Pinpoint the cell where the given text exists, returning its (x, y) midpoint coordinate. 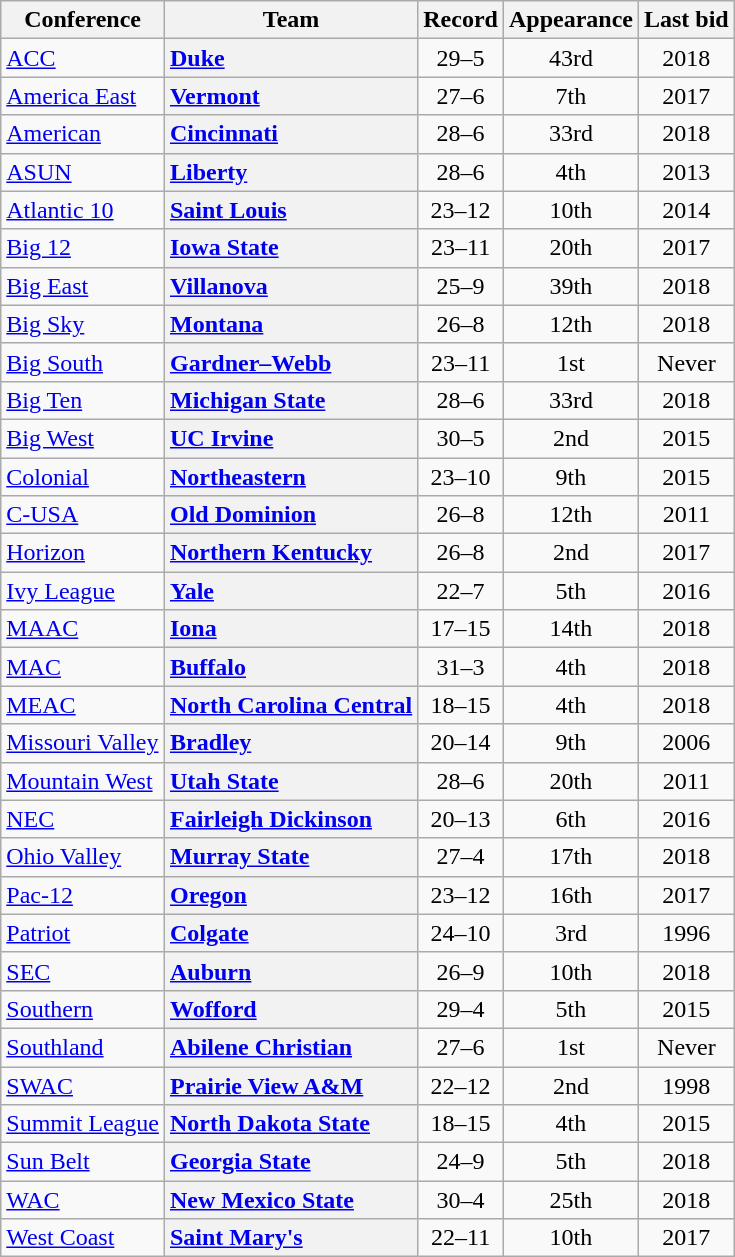
Iona (290, 629)
2013 (686, 172)
2014 (686, 210)
Iowa State (290, 248)
Old Dominion (290, 515)
Pac-12 (83, 895)
Fairleigh Dickinson (290, 819)
23–10 (461, 477)
17–15 (461, 629)
30–5 (461, 438)
1996 (686, 933)
39th (570, 286)
Colgate (290, 933)
29–4 (461, 1009)
17th (570, 857)
American (83, 134)
Saint Louis (290, 210)
MEAC (83, 705)
24–9 (461, 1162)
Oregon (290, 895)
Sun Belt (83, 1162)
3rd (570, 933)
Big West (83, 438)
Big Sky (83, 324)
Utah State (290, 781)
7th (570, 96)
Montana (290, 324)
43rd (570, 58)
Southland (83, 1047)
22–12 (461, 1085)
Record (461, 20)
Big South (83, 362)
West Coast (83, 1238)
22–7 (461, 591)
26–9 (461, 971)
Wofford (290, 1009)
SWAC (83, 1085)
Patriot (83, 933)
29–5 (461, 58)
2006 (686, 743)
Horizon (83, 553)
27–4 (461, 857)
Murray State (290, 857)
Abilene Christian (290, 1047)
Northern Kentucky (290, 553)
22–11 (461, 1238)
1998 (686, 1085)
30–4 (461, 1200)
Bradley (290, 743)
ASUN (83, 172)
Ohio Valley (83, 857)
25–9 (461, 286)
Buffalo (290, 667)
Colonial (83, 477)
Atlantic 10 (83, 210)
WAC (83, 1200)
Prairie View A&M (290, 1085)
Big 12 (83, 248)
North Dakota State (290, 1124)
Southern (83, 1009)
Yale (290, 591)
New Mexico State (290, 1200)
Gardner–Webb (290, 362)
MAAC (83, 629)
20–13 (461, 819)
North Carolina Central (290, 705)
Liberty (290, 172)
31–3 (461, 667)
Big Ten (83, 400)
NEC (83, 819)
14th (570, 629)
Appearance (570, 20)
Mountain West (83, 781)
Big East (83, 286)
Villanova (290, 286)
25th (570, 1200)
Summit League (83, 1124)
UC Irvine (290, 438)
20–14 (461, 743)
Missouri Valley (83, 743)
24–10 (461, 933)
Cincinnati (290, 134)
Northeastern (290, 477)
ACC (83, 58)
16th (570, 895)
C-USA (83, 515)
Georgia State (290, 1162)
Vermont (290, 96)
Michigan State (290, 400)
America East (83, 96)
Auburn (290, 971)
SEC (83, 971)
Last bid (686, 20)
Saint Mary's (290, 1238)
6th (570, 819)
Conference (83, 20)
Ivy League (83, 591)
MAC (83, 667)
Team (290, 20)
Duke (290, 58)
